Return [X, Y] of the center of cell containing provided text 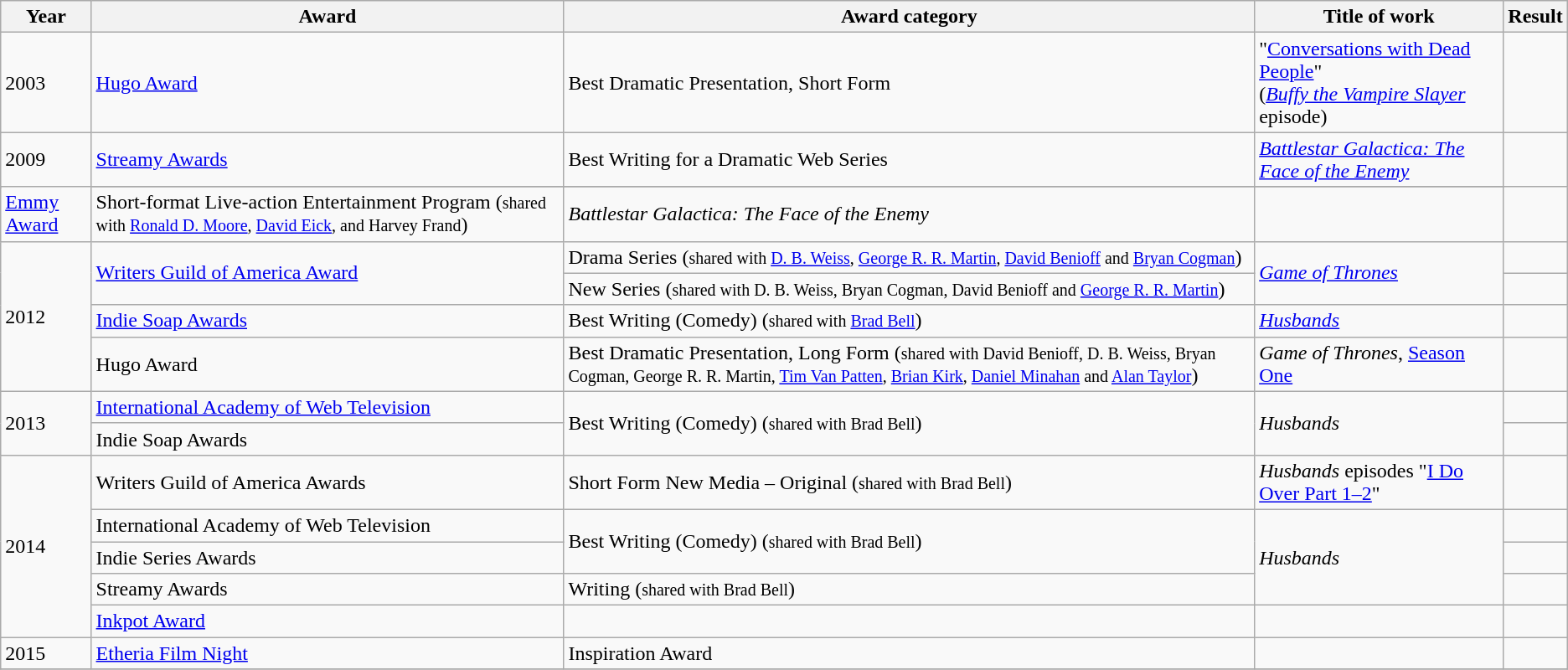
2013 [46, 423]
Result [1535, 17]
Writing (shared with Brad Bell) [910, 590]
"Conversations with Dead People"(Buffy the Vampire Slayer episode) [1379, 82]
Year [46, 17]
2009 [46, 159]
Drama Series (shared with D. B. Weiss, George R. R. Martin, David Benioff and Bryan Cogman) [910, 257]
Award [328, 17]
Title of work [1379, 17]
Writers Guild of America Award [328, 273]
Husbands episodes "I Do Over Part 1–2" [1379, 482]
Game of Thrones [1379, 273]
Short Form New Media – Original (shared with Brad Bell) [910, 482]
Best Dramatic Presentation, Short Form [910, 82]
Best Writing for a Dramatic Web Series [910, 159]
Inspiration Award [910, 653]
2012 [46, 317]
Short-format Live-action Entertainment Program (shared with Ronald D. Moore, David Eick, and Harvey Frand) [328, 214]
2015 [46, 653]
Game of Thrones, Season One [1379, 363]
2003 [46, 82]
Inkpot Award [328, 621]
Award category [910, 17]
Etheria Film Night [328, 653]
New Series (shared with D. B. Weiss, Bryan Cogman, David Benioff and George R. R. Martin) [910, 289]
Emmy Award [46, 214]
2014 [46, 546]
Writers Guild of America Awards [328, 482]
Indie Series Awards [328, 557]
